From the cell containing the given text, extract its center point as (x, y) coordinate. 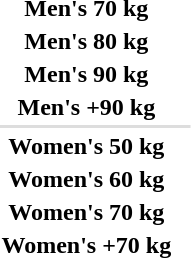
Men's 90 kg (86, 74)
Women's 50 kg (86, 146)
Women's 70 kg (86, 212)
Men's +90 kg (86, 107)
Men's 80 kg (86, 41)
Women's 60 kg (86, 179)
